From the cell containing the given text, extract its center point as [X, Y] coordinate. 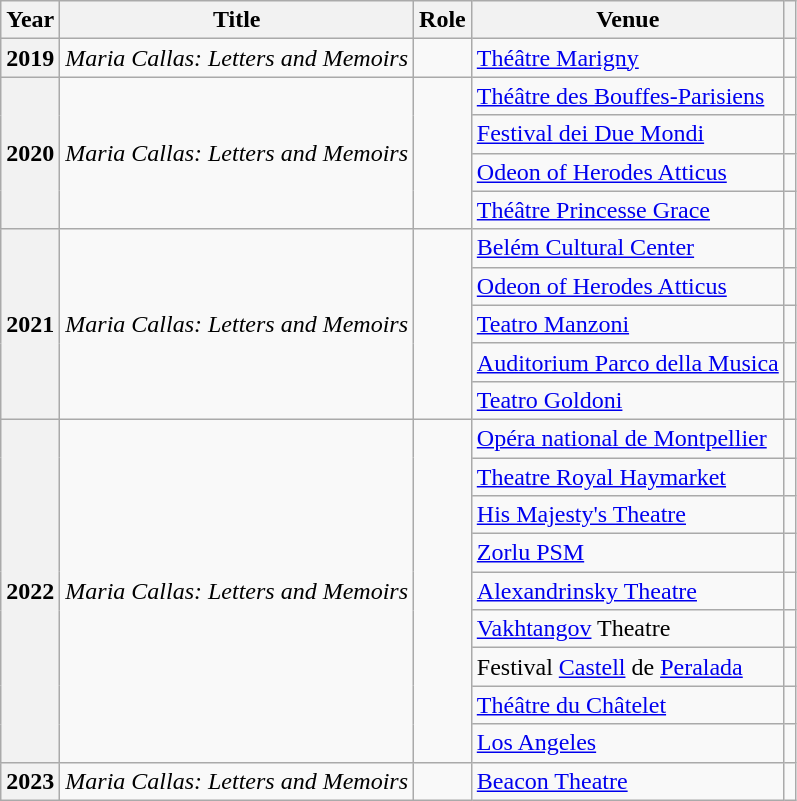
Théâtre du Châtelet [628, 705]
Festival dei Due Mondi [628, 134]
Théâtre Princesse Grace [628, 210]
2022 [30, 590]
Title [237, 20]
Venue [628, 20]
2023 [30, 781]
Teatro Goldoni [628, 400]
Alexandrinsky Theatre [628, 591]
Belém Cultural Center [628, 248]
Teatro Manzoni [628, 324]
Théâtre des Bouffes-Parisiens [628, 96]
Zorlu PSM [628, 553]
Auditorium Parco della Musica [628, 362]
Beacon Theatre [628, 781]
Vakhtangov Theatre [628, 629]
Festival Castell de Peralada [628, 667]
Los Angeles [628, 743]
Role [443, 20]
Théâtre Marigny [628, 58]
Opéra national de Montpellier [628, 438]
Theatre Royal Haymarket [628, 477]
2020 [30, 153]
His Majesty's Theatre [628, 515]
2019 [30, 58]
Year [30, 20]
2021 [30, 324]
